Output the [x, y] coordinate of the center of the cell containing the given text.  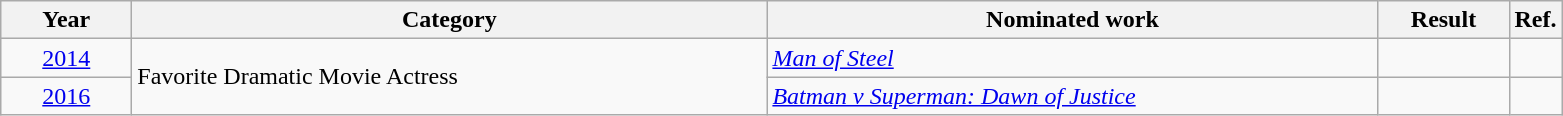
Batman v Superman: Dawn of Justice [1072, 96]
Nominated work [1072, 20]
Result [1444, 20]
Category [450, 20]
Man of Steel [1072, 58]
Favorite Dramatic Movie Actress [450, 77]
2014 [66, 58]
Year [66, 20]
Ref. [1536, 20]
2016 [66, 96]
